For the text-containing cell, return its midpoint in (x, y) coordinate format. 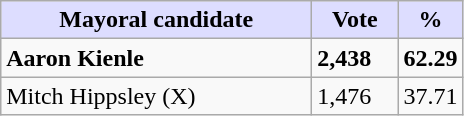
Vote (355, 20)
2,438 (355, 58)
% (430, 20)
37.71 (430, 96)
Mitch Hippsley (X) (156, 96)
1,476 (355, 96)
Mayoral candidate (156, 20)
62.29 (430, 58)
Aaron Kienle (156, 58)
